Search for the cell housing the specified text and yield its [X, Y] center coordinate. 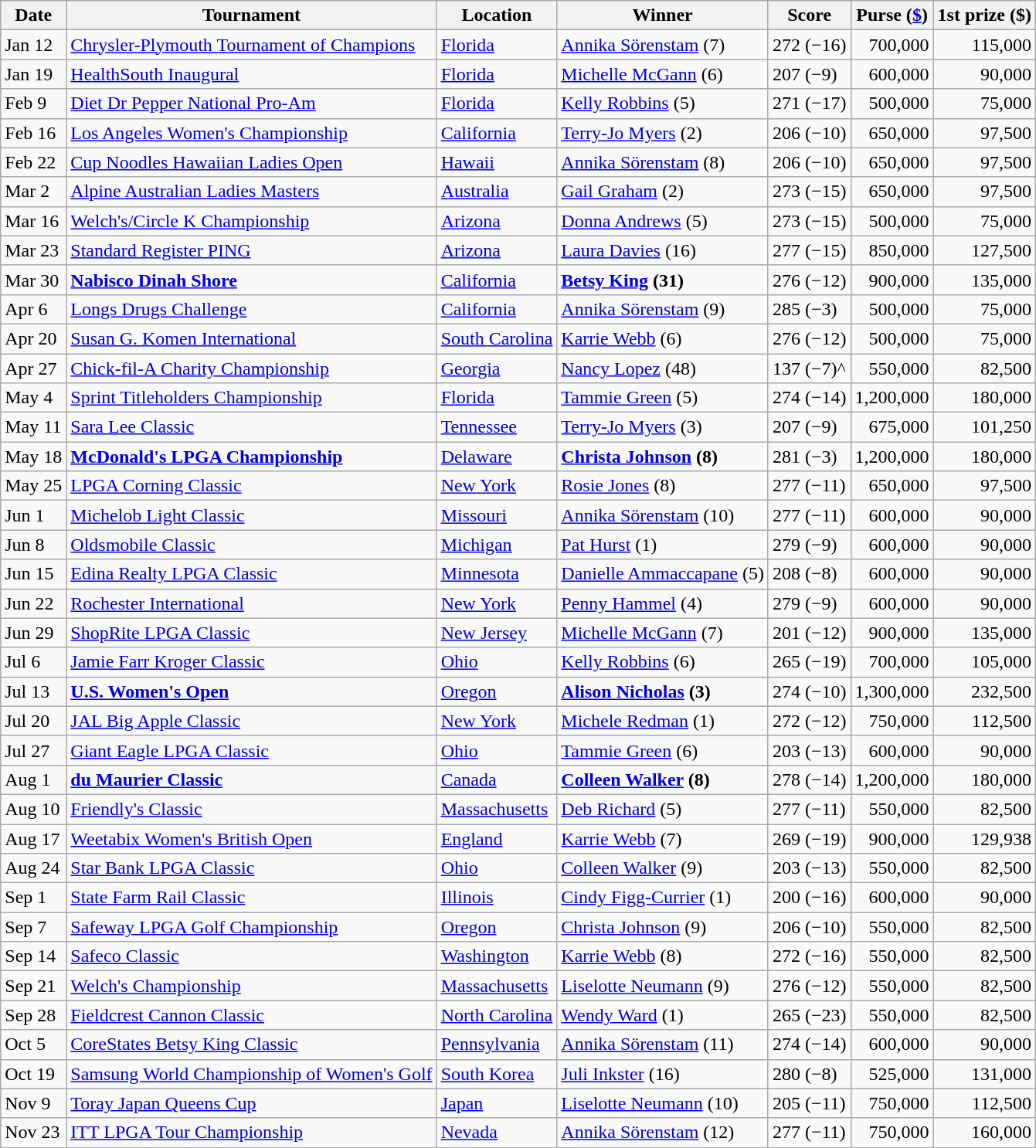
Danielle Ammaccapane (5) [663, 574]
Friendly's Classic [252, 809]
Australia [497, 192]
Betsy King (31) [663, 280]
Oct 5 [34, 1044]
Jun 29 [34, 633]
Jan 12 [34, 45]
Cup Noodles Hawaiian Ladies Open [252, 162]
101,250 [984, 427]
Jun 15 [34, 574]
201 (−12) [810, 633]
Aug 17 [34, 838]
Feb 16 [34, 133]
Chrysler-Plymouth Tournament of Champions [252, 45]
205 (−11) [810, 1103]
Kelly Robbins (5) [663, 104]
131,000 [984, 1074]
675,000 [892, 427]
Mar 2 [34, 192]
Annika Sörenstam (10) [663, 515]
South Carolina [497, 338]
Aug 1 [34, 779]
Oct 19 [34, 1074]
127,500 [984, 250]
Standard Register PING [252, 250]
Tournament [252, 15]
Juli Inkster (16) [663, 1074]
ITT LPGA Tour Championship [252, 1133]
JAL Big Apple Classic [252, 721]
Location [497, 15]
Fieldcrest Cannon Classic [252, 1015]
1st prize ($) [984, 15]
Michelob Light Classic [252, 515]
Aug 24 [34, 868]
Apr 6 [34, 309]
Toray Japan Queens Cup [252, 1103]
Pat Hurst (1) [663, 545]
May 11 [34, 427]
LPGA Corning Classic [252, 486]
Nov 23 [34, 1133]
Sep 1 [34, 898]
England [497, 838]
Nabisco Dinah Shore [252, 280]
Sep 28 [34, 1015]
269 (−19) [810, 838]
CoreStates Betsy King Classic [252, 1044]
Liselotte Neumann (9) [663, 986]
Michelle McGann (6) [663, 74]
du Maurier Classic [252, 779]
Christa Johnson (8) [663, 457]
Colleen Walker (8) [663, 779]
Mar 23 [34, 250]
Missouri [497, 515]
Rosie Jones (8) [663, 486]
Christa Johnson (9) [663, 927]
Deb Richard (5) [663, 809]
Sprint Titleholders Championship [252, 398]
Michigan [497, 545]
Winner [663, 15]
137 (−7)^ [810, 369]
May 25 [34, 486]
Hawaii [497, 162]
129,938 [984, 838]
State Farm Rail Classic [252, 898]
Rochester International [252, 603]
115,000 [984, 45]
280 (−8) [810, 1074]
Jul 27 [34, 750]
Jamie Farr Kroger Classic [252, 662]
265 (−19) [810, 662]
272 (−12) [810, 721]
Liselotte Neumann (10) [663, 1103]
Annika Sörenstam (11) [663, 1044]
Date [34, 15]
Georgia [497, 369]
North Carolina [497, 1015]
Sara Lee Classic [252, 427]
Cindy Figg-Currier (1) [663, 898]
Jun 1 [34, 515]
160,000 [984, 1133]
ShopRite LPGA Classic [252, 633]
Star Bank LPGA Classic [252, 868]
105,000 [984, 662]
Colleen Walker (9) [663, 868]
HealthSouth Inaugural [252, 74]
Canada [497, 779]
South Korea [497, 1074]
Annika Sörenstam (9) [663, 309]
265 (−23) [810, 1015]
271 (−17) [810, 104]
Nevada [497, 1133]
285 (−3) [810, 309]
Kelly Robbins (6) [663, 662]
Safeway LPGA Golf Championship [252, 927]
Tammie Green (6) [663, 750]
Donna Andrews (5) [663, 221]
Annika Sörenstam (12) [663, 1133]
May 18 [34, 457]
Welch's/Circle K Championship [252, 221]
Pennsylvania [497, 1044]
Tammie Green (5) [663, 398]
Diet Dr Pepper National Pro-Am [252, 104]
Penny Hammel (4) [663, 603]
Sep 7 [34, 927]
Japan [497, 1103]
208 (−8) [810, 574]
Samsung World Championship of Women's Golf [252, 1074]
Apr 20 [34, 338]
Jul 20 [34, 721]
Oldsmobile Classic [252, 545]
200 (−16) [810, 898]
Delaware [497, 457]
New Jersey [497, 633]
Score [810, 15]
McDonald's LPGA Championship [252, 457]
Annika Sörenstam (8) [663, 162]
Karrie Webb (8) [663, 956]
Mar 16 [34, 221]
Apr 27 [34, 369]
U.S. Women's Open [252, 691]
Edina Realty LPGA Classic [252, 574]
277 (−15) [810, 250]
May 4 [34, 398]
232,500 [984, 691]
Feb 9 [34, 104]
Mar 30 [34, 280]
278 (−14) [810, 779]
Annika Sörenstam (7) [663, 45]
Jun 8 [34, 545]
Longs Drugs Challenge [252, 309]
Minnesota [497, 574]
Los Angeles Women's Championship [252, 133]
Safeco Classic [252, 956]
Michele Redman (1) [663, 721]
Terry-Jo Myers (3) [663, 427]
Illinois [497, 898]
Sep 21 [34, 986]
850,000 [892, 250]
Jan 19 [34, 74]
Jul 13 [34, 691]
Karrie Webb (7) [663, 838]
Feb 22 [34, 162]
Welch's Championship [252, 986]
Michelle McGann (7) [663, 633]
Jul 6 [34, 662]
Jun 22 [34, 603]
Susan G. Komen International [252, 338]
Giant Eagle LPGA Classic [252, 750]
274 (−10) [810, 691]
525,000 [892, 1074]
Chick-fil-A Charity Championship [252, 369]
Washington [497, 956]
Laura Davies (16) [663, 250]
Nov 9 [34, 1103]
Gail Graham (2) [663, 192]
Aug 10 [34, 809]
Alpine Australian Ladies Masters [252, 192]
281 (−3) [810, 457]
1,300,000 [892, 691]
Nancy Lopez (48) [663, 369]
Terry-Jo Myers (2) [663, 133]
Wendy Ward (1) [663, 1015]
Karrie Webb (6) [663, 338]
Alison Nicholas (3) [663, 691]
Purse ($) [892, 15]
Weetabix Women's British Open [252, 838]
Sep 14 [34, 956]
Tennessee [497, 427]
